Scan for the cell matching the given text and deliver its [X, Y] coordinate at center. 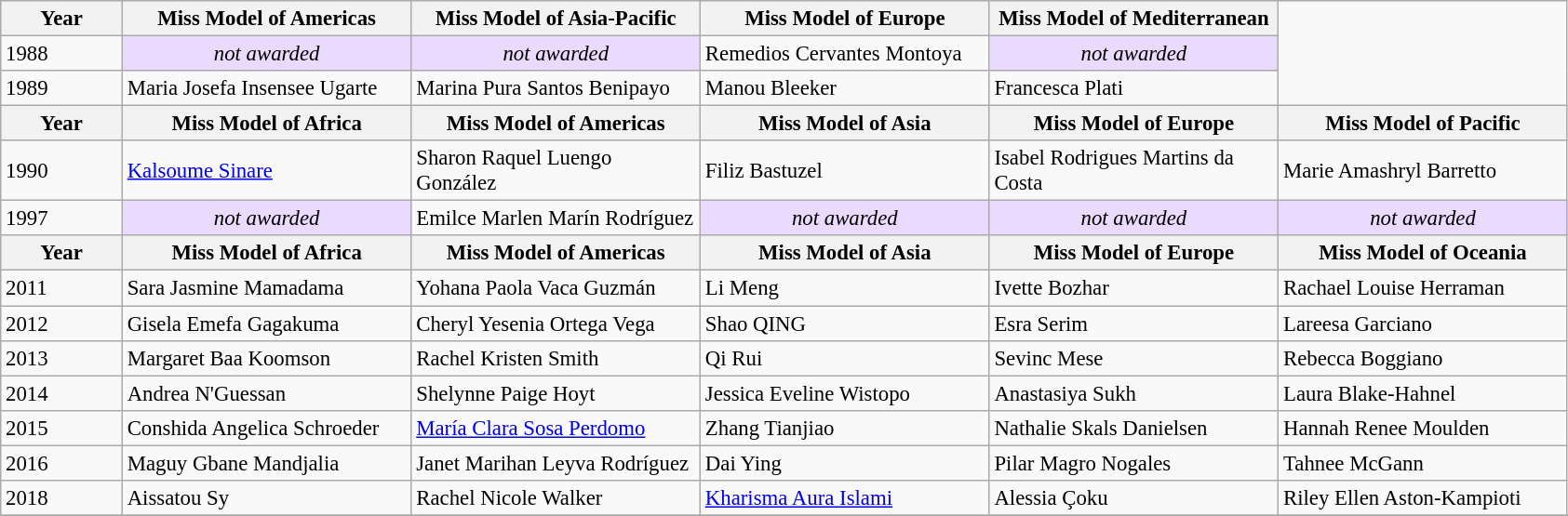
Pilar Magro Nogales [1133, 463]
Esra Serim [1133, 324]
2015 [61, 428]
Sevinc Mese [1133, 358]
2011 [61, 288]
Shao QING [845, 324]
Alessia Çoku [1133, 498]
Sharon Raquel Luengo González [556, 171]
Shelynne Paige Hoyt [556, 393]
Margaret Baa Koomson [266, 358]
Riley Ellen Aston-Kampioti [1424, 498]
María Clara Sosa Perdomo [556, 428]
Rebecca Boggiano [1424, 358]
Jessica Eveline Wistopo [845, 393]
Emilce Marlen Marín Rodríguez [556, 218]
Rachel Nicole Walker [556, 498]
Dai Ying [845, 463]
Zhang Tianjiao [845, 428]
Sara Jasmine Mamadama [266, 288]
1988 [61, 54]
Nathalie Skals Danielsen [1133, 428]
Qi Rui [845, 358]
2016 [61, 463]
Francesca Plati [1133, 88]
Maria Josefa Insensee Ugarte [266, 88]
Rachael Louise Herraman [1424, 288]
Gisela Emefa Gagakuma [266, 324]
Ivette Bozhar [1133, 288]
2018 [61, 498]
Kalsoume Sinare [266, 171]
1997 [61, 218]
Anastasiya Sukh [1133, 393]
Rachel Kristen Smith [556, 358]
Maguy Gbane Mandjalia [266, 463]
2014 [61, 393]
2013 [61, 358]
Miss Model of Oceania [1424, 254]
Andrea N'Guessan [266, 393]
Remedios Cervantes Montoya [845, 54]
Yohana Paola Vaca Guzmán [556, 288]
Lareesa Garciano [1424, 324]
Janet Marihan Leyva Rodríguez [556, 463]
Laura Blake-Hahnel [1424, 393]
Hannah Renee Moulden [1424, 428]
Aissatou Sy [266, 498]
Isabel Rodrigues Martins da Costa [1133, 171]
Manou Bleeker [845, 88]
Marina Pura Santos Benipayo [556, 88]
Miss Model of Mediterranean [1133, 19]
Cheryl Yesenia Ortega Vega [556, 324]
1990 [61, 171]
Tahnee McGann [1424, 463]
Marie Amashryl Barretto [1424, 171]
1989 [61, 88]
Filiz Bastuzel [845, 171]
2012 [61, 324]
Conshida Angelica Schroeder [266, 428]
Miss Model of Asia-Pacific [556, 19]
Kharisma Aura Islami [845, 498]
Miss Model of Pacific [1424, 124]
Li Meng [845, 288]
